Return [x, y] of the center of cell containing provided text 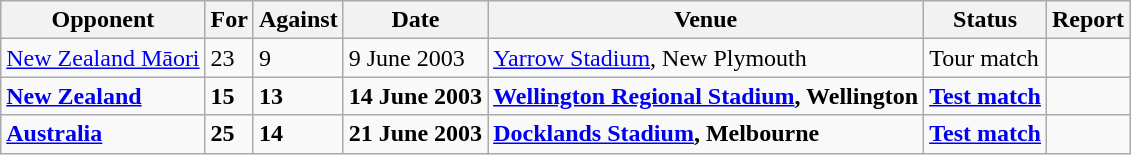
For [229, 20]
14 [298, 134]
Tour match [986, 58]
9 [298, 58]
New Zealand [103, 96]
Opponent [103, 20]
23 [229, 58]
Date [415, 20]
Venue [706, 20]
15 [229, 96]
Yarrow Stadium, New Plymouth [706, 58]
Wellington Regional Stadium, Wellington [706, 96]
Status [986, 20]
New Zealand Māori [103, 58]
Australia [103, 134]
21 June 2003 [415, 134]
13 [298, 96]
14 June 2003 [415, 96]
25 [229, 134]
Docklands Stadium, Melbourne [706, 134]
Against [298, 20]
Report [1088, 20]
9 June 2003 [415, 58]
